Search for the cell housing the specified text and yield its [x, y] center coordinate. 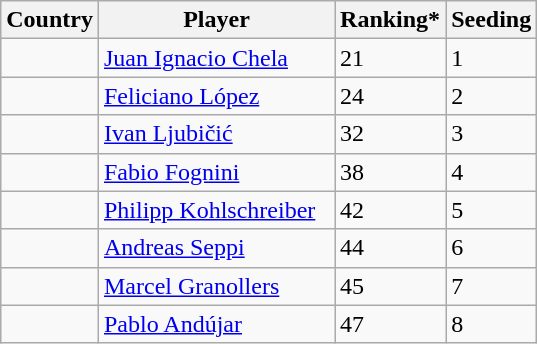
2 [492, 96]
38 [390, 172]
6 [492, 248]
Ivan Ljubičić [216, 134]
Player [216, 20]
Feliciano López [216, 96]
42 [390, 210]
Andreas Seppi [216, 248]
32 [390, 134]
Ranking* [390, 20]
24 [390, 96]
Fabio Fognini [216, 172]
44 [390, 248]
Country [50, 20]
7 [492, 286]
1 [492, 58]
Philipp Kohlschreiber [216, 210]
4 [492, 172]
Juan Ignacio Chela [216, 58]
Marcel Granollers [216, 286]
5 [492, 210]
3 [492, 134]
8 [492, 324]
Pablo Andújar [216, 324]
Seeding [492, 20]
21 [390, 58]
47 [390, 324]
45 [390, 286]
